Find where the given text appears and provide that cell's center as [X, Y] coordinate. 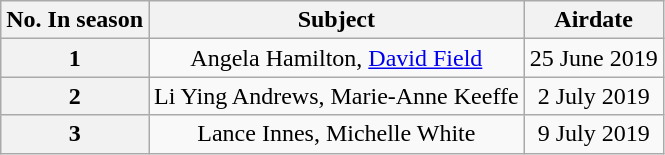
1 [75, 58]
9 July 2019 [594, 134]
3 [75, 134]
Subject [337, 20]
Airdate [594, 20]
Li Ying Andrews, Marie-Anne Keeffe [337, 96]
No. In season [75, 20]
25 June 2019 [594, 58]
Lance Innes, Michelle White [337, 134]
Angela Hamilton, David Field [337, 58]
2 July 2019 [594, 96]
2 [75, 96]
